Pinpoint the cell where the given text exists, returning its (x, y) midpoint coordinate. 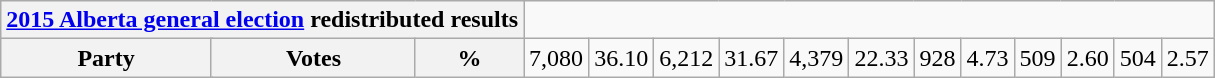
% (469, 58)
6,212 (686, 58)
2.60 (1088, 58)
509 (1038, 58)
4,379 (816, 58)
Party (106, 58)
31.67 (752, 58)
7,080 (556, 58)
2015 Alberta general election redistributed results (262, 20)
Votes (313, 58)
2.57 (1188, 58)
504 (1138, 58)
928 (938, 58)
4.73 (988, 58)
22.33 (882, 58)
36.10 (622, 58)
